From the cell containing the given text, extract its center point as [X, Y] coordinate. 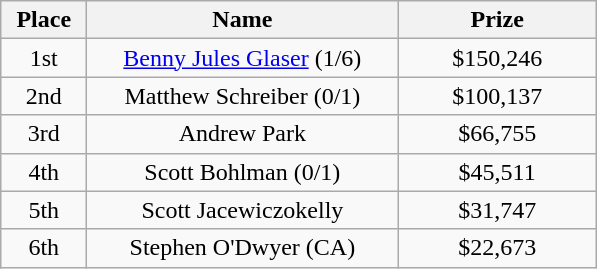
Name [242, 20]
Benny Jules Glaser (1/6) [242, 58]
Scott Bohlman (0/1) [242, 172]
$150,246 [498, 58]
$100,137 [498, 96]
Stephen O'Dwyer (CA) [242, 248]
Prize [498, 20]
Matthew Schreiber (0/1) [242, 96]
Scott Jacewiczokelly [242, 210]
$31,747 [498, 210]
4th [44, 172]
$45,511 [498, 172]
6th [44, 248]
3rd [44, 134]
$22,673 [498, 248]
Place [44, 20]
1st [44, 58]
Andrew Park [242, 134]
$66,755 [498, 134]
5th [44, 210]
2nd [44, 96]
